Identify which cell holds the provided text, then report its [X, Y] central coordinate. 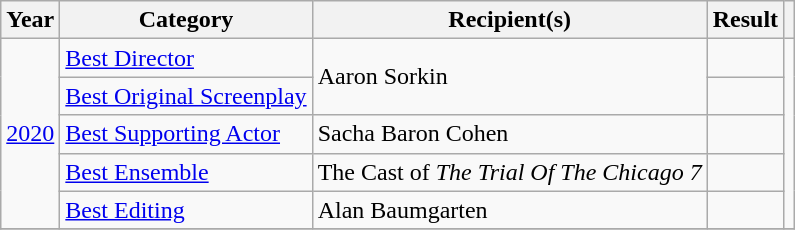
Year [30, 20]
Sacha Baron Cohen [510, 134]
The Cast of The Trial Of The Chicago 7 [510, 172]
Best Supporting Actor [186, 134]
Best Editing [186, 210]
Alan Baumgarten [510, 210]
Best Director [186, 58]
Category [186, 20]
Recipient(s) [510, 20]
Best Ensemble [186, 172]
2020 [30, 134]
Best Original Screenplay [186, 96]
Result [745, 20]
Aaron Sorkin [510, 77]
